Search for the cell housing the specified text and yield its (X, Y) center coordinate. 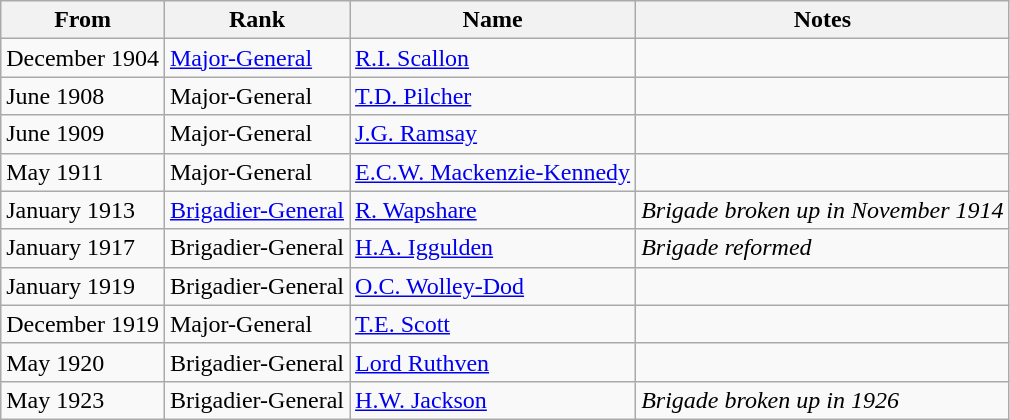
Name (493, 20)
H.W. Jackson (493, 400)
May 1911 (83, 172)
June 1908 (83, 96)
Lord Ruthven (493, 362)
O.C. Wolley-Dod (493, 286)
R.I. Scallon (493, 58)
June 1909 (83, 134)
January 1913 (83, 210)
May 1920 (83, 362)
January 1917 (83, 248)
T.D. Pilcher (493, 96)
H.A. Iggulden (493, 248)
December 1919 (83, 324)
From (83, 20)
T.E. Scott (493, 324)
Notes (822, 20)
May 1923 (83, 400)
January 1919 (83, 286)
Brigade reformed (822, 248)
R. Wapshare (493, 210)
December 1904 (83, 58)
Brigade broken up in November 1914 (822, 210)
Rank (256, 20)
Brigade broken up in 1926 (822, 400)
J.G. Ramsay (493, 134)
E.C.W. Mackenzie-Kennedy (493, 172)
